From the cell containing the given text, extract its center point as (X, Y) coordinate. 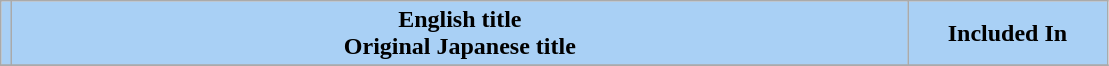
English title Original Japanese title (460, 34)
Included In (1008, 34)
